Search for the cell housing the specified text and yield its [X, Y] center coordinate. 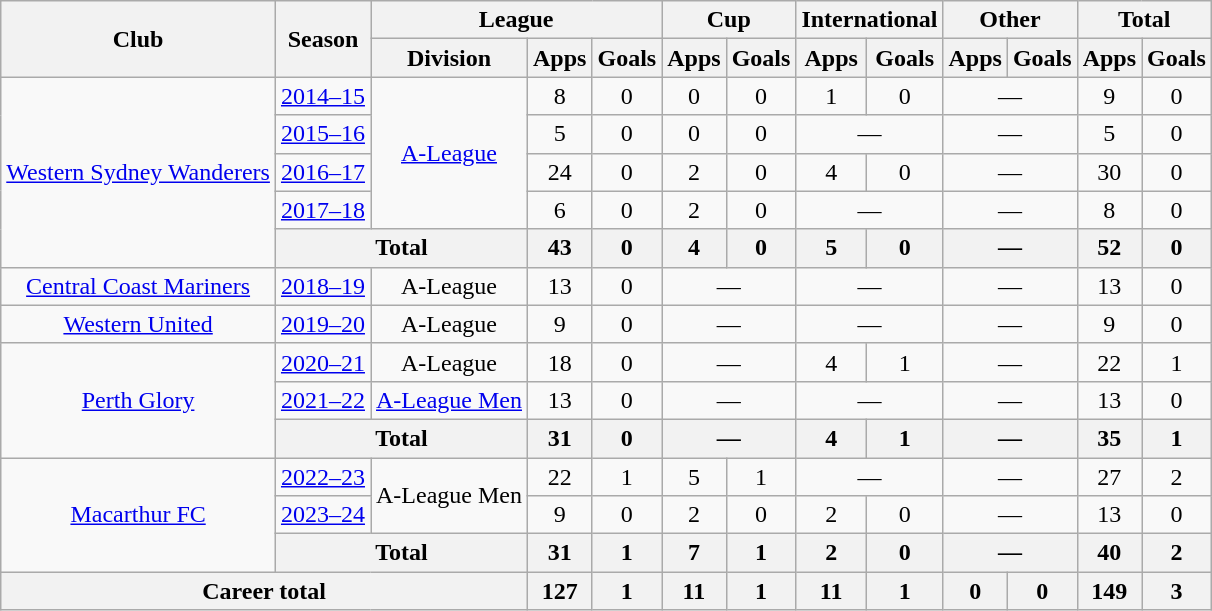
Club [138, 39]
Other [1010, 20]
52 [1109, 248]
30 [1109, 172]
2015–16 [322, 134]
Career total [264, 591]
International [870, 20]
2021–22 [322, 400]
League [516, 20]
Macarthur FC [138, 515]
6 [560, 210]
2019–20 [322, 324]
24 [560, 172]
Western United [138, 324]
Cup [729, 20]
7 [694, 553]
2017–18 [322, 210]
127 [560, 591]
2014–15 [322, 96]
35 [1109, 438]
2023–24 [322, 515]
2022–23 [322, 477]
27 [1109, 477]
40 [1109, 553]
2018–19 [322, 286]
2020–21 [322, 362]
43 [560, 248]
Perth Glory [138, 400]
Central Coast Mariners [138, 286]
Division [448, 58]
18 [560, 362]
Season [322, 39]
149 [1109, 591]
3 [1177, 591]
Western Sydney Wanderers [138, 172]
2016–17 [322, 172]
